For the text-containing cell, return its midpoint in [X, Y] coordinate format. 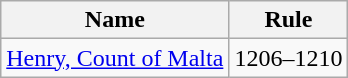
Rule [288, 20]
Henry, Count of Malta [115, 58]
Name [115, 20]
1206–1210 [288, 58]
